Find where the given text appears and provide that cell's center as [x, y] coordinate. 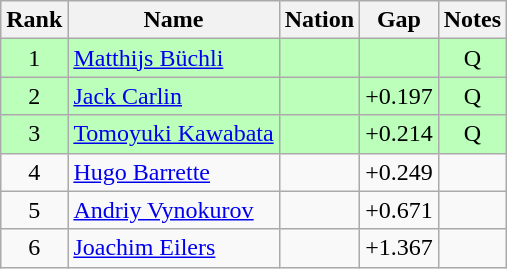
+0.214 [400, 134]
Notes [472, 20]
Hugo Barrette [174, 172]
1 [34, 58]
Rank [34, 20]
+0.671 [400, 210]
5 [34, 210]
Name [174, 20]
3 [34, 134]
Gap [400, 20]
+1.367 [400, 248]
Joachim Eilers [174, 248]
+0.249 [400, 172]
2 [34, 96]
Jack Carlin [174, 96]
4 [34, 172]
+0.197 [400, 96]
Nation [319, 20]
Matthijs Büchli [174, 58]
6 [34, 248]
Andriy Vynokurov [174, 210]
Tomoyuki Kawabata [174, 134]
